Extract the [X, Y] coordinate from the center of the cell holding the provided text.  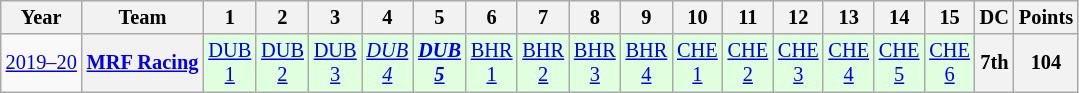
104 [1046, 63]
1 [230, 17]
Year [42, 17]
CHE4 [848, 63]
9 [647, 17]
DUB1 [230, 63]
MRF Racing [143, 63]
BHR1 [492, 63]
10 [697, 17]
CHE5 [899, 63]
8 [595, 17]
14 [899, 17]
CHE1 [697, 63]
CHE3 [798, 63]
DUB4 [388, 63]
4 [388, 17]
CHE2 [748, 63]
BHR4 [647, 63]
13 [848, 17]
7th [994, 63]
BHR3 [595, 63]
DUB5 [440, 63]
6 [492, 17]
Points [1046, 17]
Team [143, 17]
2019–20 [42, 63]
7 [543, 17]
15 [949, 17]
DUB2 [282, 63]
DUB3 [336, 63]
2 [282, 17]
CHE6 [949, 63]
3 [336, 17]
BHR2 [543, 63]
12 [798, 17]
5 [440, 17]
11 [748, 17]
DC [994, 17]
